Search for the cell housing the specified text and yield its [X, Y] center coordinate. 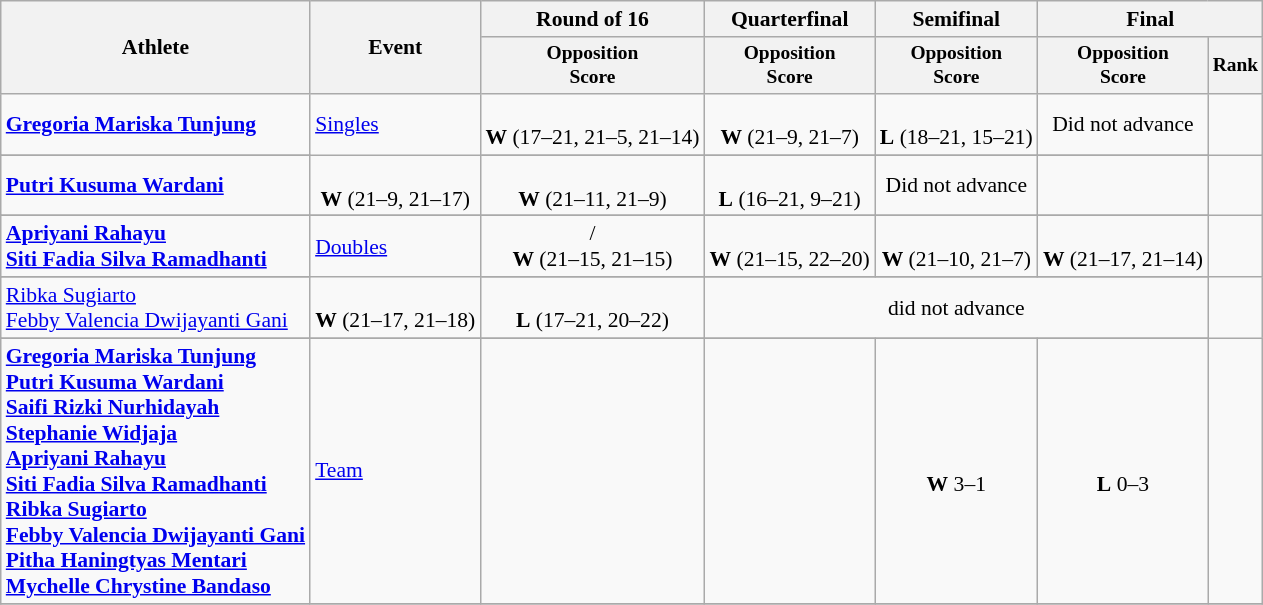
L (16–21, 9–21) [790, 186]
W (21–17, 21–14) [1123, 246]
Putri Kusuma Wardani [156, 186]
Event [395, 48]
Apriyani RahayuSiti Fadia Silva Ramadhanti [156, 246]
L 0–3 [1123, 470]
Semifinal [956, 19]
did not advance [957, 308]
W (21–9, 21–7) [790, 124]
Quarterfinal [790, 19]
W (21–10, 21–7) [956, 246]
Rank [1236, 66]
W (21–11, 21–9) [592, 186]
Gregoria Mariska Tunjung [156, 124]
Final [1150, 19]
W 3–1 [956, 470]
Round of 16 [592, 19]
Athlete [156, 48]
L (17–21, 20–22) [592, 308]
W (21–9, 21–17) [395, 186]
Team [395, 470]
/ W (21–15, 21–15) [592, 246]
W (21–15, 22–20) [790, 246]
Ribka SugiartoFebby Valencia Dwijayanti Gani [156, 308]
Doubles [395, 246]
Singles [395, 124]
L (18–21, 15–21) [956, 124]
W (21–17, 21–18) [395, 308]
W (17–21, 21–5, 21–14) [592, 124]
